Find where the given text appears and provide that cell's center as (X, Y) coordinate. 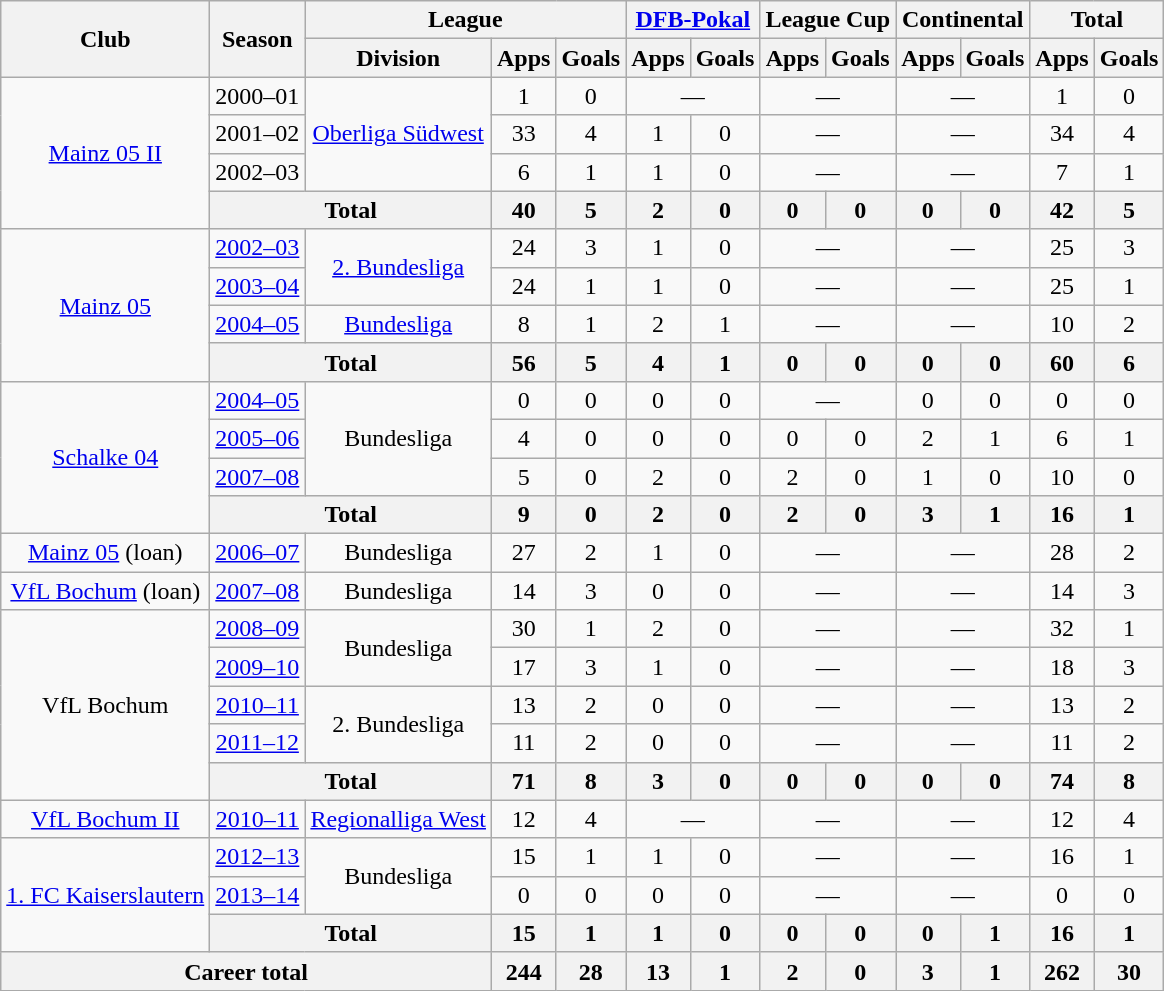
7 (1062, 172)
Club (106, 39)
71 (524, 781)
2009–10 (258, 667)
2013–14 (258, 895)
Oberliga Südwest (398, 134)
40 (524, 210)
2001–02 (258, 134)
74 (1062, 781)
42 (1062, 210)
27 (524, 553)
Regionalliga West (398, 819)
2006–07 (258, 553)
34 (1062, 134)
DFB-Pokal (693, 20)
VfL Bochum (106, 705)
Division (398, 58)
Schalke 04 (106, 457)
244 (524, 971)
Mainz 05 (106, 305)
2003–04 (258, 286)
Mainz 05 (loan) (106, 553)
Mainz 05 II (106, 153)
262 (1062, 971)
VfL Bochum (loan) (106, 591)
League Cup (828, 20)
2000–01 (258, 96)
2005–06 (258, 438)
32 (1062, 629)
17 (524, 667)
League (466, 20)
33 (524, 134)
56 (524, 362)
Season (258, 39)
Career total (246, 971)
Continental (963, 20)
9 (524, 515)
2012–13 (258, 857)
2008–09 (258, 629)
60 (1062, 362)
VfL Bochum II (106, 819)
2011–12 (258, 743)
1. FC Kaiserslautern (106, 895)
18 (1062, 667)
